Extract the (X, Y) coordinate from the center of the cell holding the provided text.  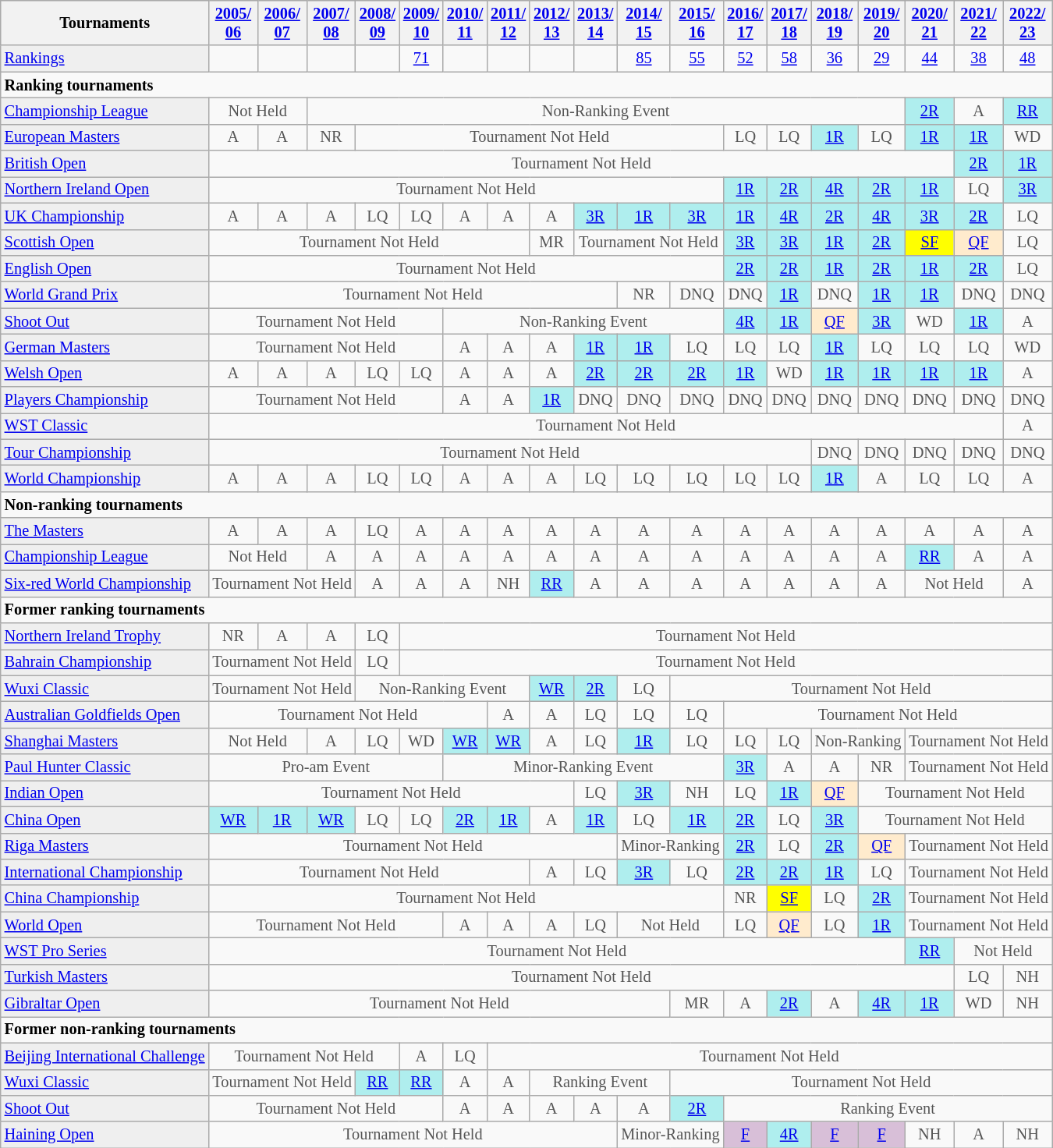
85 (643, 58)
Paul Hunter Classic (105, 767)
44 (930, 58)
Australian Goldfields Open (105, 714)
Former non-ranking tournaments (526, 1029)
2005/06 (232, 23)
World Championship (105, 478)
29 (881, 58)
World Open (105, 925)
2018/19 (835, 23)
2007/08 (331, 23)
2012/13 (551, 23)
UK Championship (105, 216)
2006/07 (282, 23)
China Championship (105, 898)
71 (421, 58)
Rankings (105, 58)
Bahrain Championship (105, 662)
Welsh Open (105, 374)
Shanghai Masters (105, 741)
38 (978, 58)
Six-red World Championship (105, 583)
WST Pro Series (105, 951)
The Masters (105, 531)
British Open (105, 164)
International Championship (105, 872)
Gibraltar Open (105, 1004)
48 (1028, 58)
Non-ranking tournaments (526, 505)
Pro-am Event (326, 767)
55 (697, 58)
Northern Ireland Trophy (105, 636)
2020/21 (930, 23)
2014/15 (643, 23)
2008/09 (378, 23)
Scottish Open (105, 243)
2022/23 (1028, 23)
Riga Masters (105, 846)
German Masters (105, 347)
Haining Open (105, 1135)
58 (789, 58)
Ranking tournaments (526, 85)
Tour Championship (105, 452)
2015/16 (697, 23)
Minor-Ranking Event (583, 767)
Indian Open (105, 793)
Tournaments (105, 23)
World Grand Prix (105, 295)
2009/10 (421, 23)
WST Classic (105, 426)
Beijing International Challenge (105, 1056)
Non-Ranking (858, 741)
2019/20 (881, 23)
52 (745, 58)
China Open (105, 820)
2016/17 (745, 23)
36 (835, 58)
2013/14 (595, 23)
European Masters (105, 137)
Northern Ireland Open (105, 190)
2021/22 (978, 23)
Players Championship (105, 400)
2017/18 (789, 23)
2010/11 (465, 23)
Former ranking tournaments (526, 610)
English Open (105, 268)
2011/12 (509, 23)
Turkish Masters (105, 977)
